Find where the given text appears and provide that cell's center as (X, Y) coordinate. 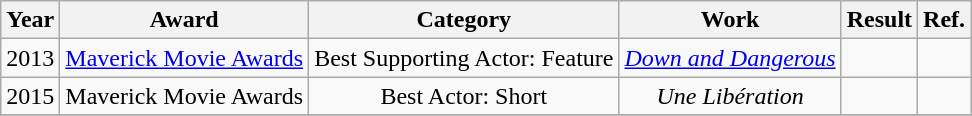
Work (730, 20)
Best Supporting Actor: Feature (464, 58)
2015 (30, 96)
Year (30, 20)
Category (464, 20)
Ref. (944, 20)
Best Actor: Short (464, 96)
Award (184, 20)
Result (879, 20)
Down and Dangerous (730, 58)
2013 (30, 58)
Une Libération (730, 96)
